Capture the cell that displays the provided text and extract its (X, Y) central coordinate. 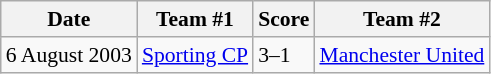
Date (69, 19)
Manchester United (402, 55)
3–1 (284, 55)
Team #1 (195, 19)
Score (284, 19)
Sporting CP (195, 55)
6 August 2003 (69, 55)
Team #2 (402, 19)
